Output the [X, Y] coordinate of the center of the cell containing the given text.  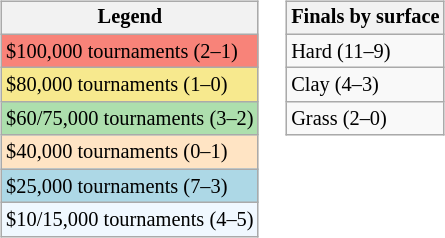
Hard (11–9) [365, 51]
$25,000 tournaments (7–3) [130, 186]
$80,000 tournaments (1–0) [130, 85]
Finals by surface [365, 18]
$40,000 tournaments (0–1) [130, 152]
$100,000 tournaments (2–1) [130, 51]
Clay (4–3) [365, 85]
$10/15,000 tournaments (4–5) [130, 220]
$60/75,000 tournaments (3–2) [130, 119]
Grass (2–0) [365, 119]
Legend [130, 18]
